Provide the [x, y] coordinate of the cell's center where the given text is located.  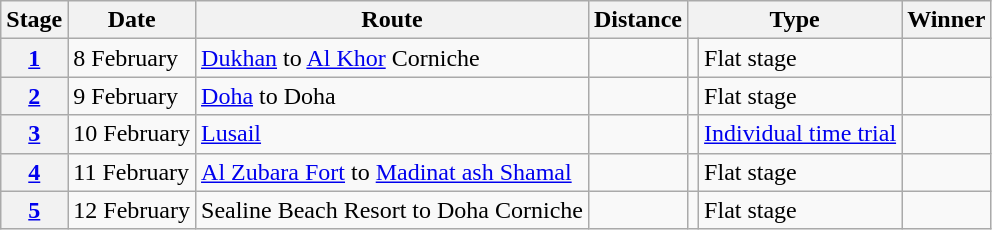
Lusail [392, 134]
Route [392, 20]
3 [34, 134]
Stage [34, 20]
11 February [132, 172]
Al Zubara Fort to Madinat ash Shamal [392, 172]
5 [34, 210]
4 [34, 172]
Doha to Doha [392, 96]
Type [795, 20]
8 February [132, 58]
12 February [132, 210]
Winner [946, 20]
Individual time trial [800, 134]
Dukhan to Al Khor Corniche [392, 58]
10 February [132, 134]
9 February [132, 96]
1 [34, 58]
2 [34, 96]
Distance [638, 20]
Date [132, 20]
Sealine Beach Resort to Doha Corniche [392, 210]
